Pinpoint the cell where the given text exists, returning its [x, y] midpoint coordinate. 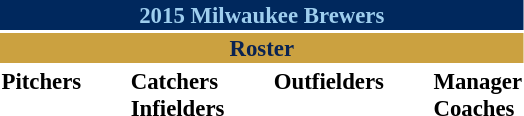
Roster [262, 48]
2015 Milwaukee Brewers [262, 15]
